Search for the cell housing the specified text and yield its (x, y) center coordinate. 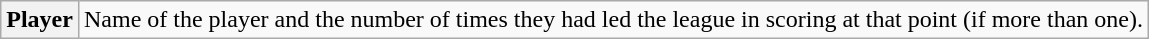
Name of the player and the number of times they had led the league in scoring at that point (if more than one). (613, 20)
Player (40, 20)
